Pinpoint the cell where the given text exists, returning its [x, y] midpoint coordinate. 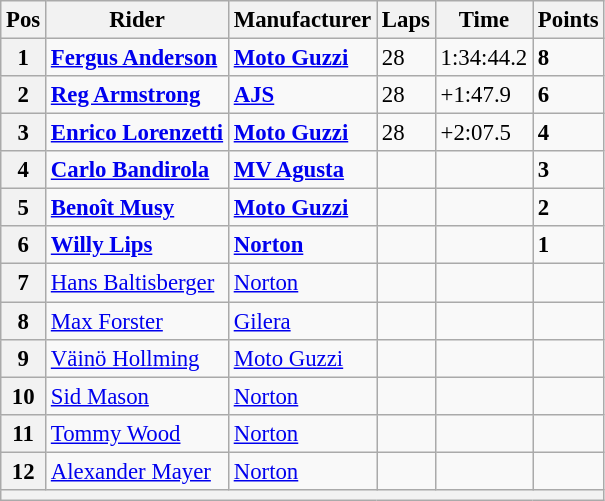
5 [24, 208]
+2:07.5 [484, 133]
7 [24, 283]
Hans Baltisberger [138, 283]
9 [24, 358]
Väinö Hollming [138, 358]
Max Forster [138, 321]
Carlo Bandirola [138, 170]
Laps [406, 20]
Tommy Wood [138, 433]
Fergus Anderson [138, 58]
Benoît Musy [138, 208]
12 [24, 471]
Willy Lips [138, 245]
MV Agusta [302, 170]
+1:47.9 [484, 95]
Enrico Lorenzetti [138, 133]
Points [568, 20]
Time [484, 20]
1:34:44.2 [484, 58]
Rider [138, 20]
AJS [302, 95]
Manufacturer [302, 20]
Reg Armstrong [138, 95]
10 [24, 396]
Sid Mason [138, 396]
Alexander Mayer [138, 471]
11 [24, 433]
Gilera [302, 321]
Pos [24, 20]
